For the text-containing cell, return its midpoint in [x, y] coordinate format. 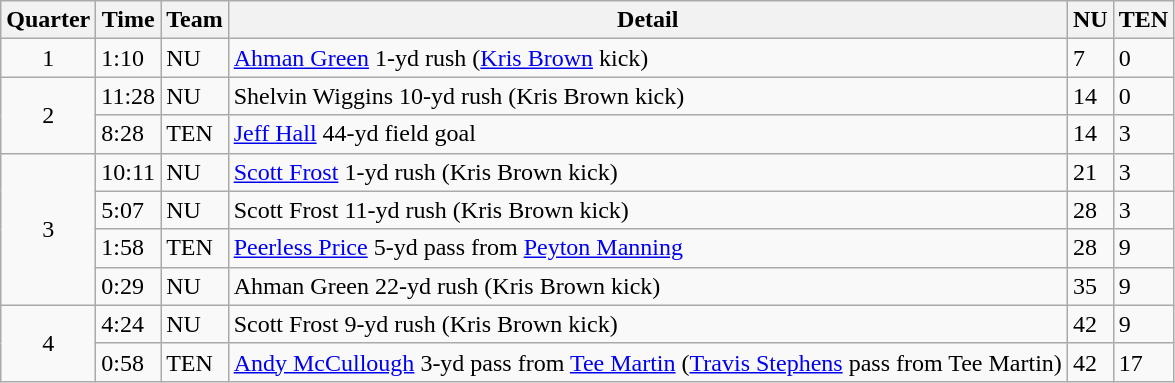
Team [195, 20]
Quarter [48, 20]
0:58 [128, 362]
Andy McCullough 3-yd pass from Tee Martin (Travis Stephens pass from Tee Martin) [648, 362]
Scott Frost 1-yd rush (Kris Brown kick) [648, 172]
Jeff Hall 44-yd field goal [648, 134]
Time [128, 20]
17 [1143, 362]
1:58 [128, 248]
1 [48, 58]
21 [1090, 172]
Ahman Green 1-yd rush (Kris Brown kick) [648, 58]
Scott Frost 11-yd rush (Kris Brown kick) [648, 210]
5:07 [128, 210]
0:29 [128, 286]
4:24 [128, 324]
Scott Frost 9-yd rush (Kris Brown kick) [648, 324]
10:11 [128, 172]
Shelvin Wiggins 10-yd rush (Kris Brown kick) [648, 96]
Detail [648, 20]
4 [48, 343]
11:28 [128, 96]
2 [48, 115]
1:10 [128, 58]
7 [1090, 58]
Ahman Green 22-yd rush (Kris Brown kick) [648, 286]
35 [1090, 286]
8:28 [128, 134]
Peerless Price 5-yd pass from Peyton Manning [648, 248]
